Identify which cell holds the provided text, then report its [x, y] central coordinate. 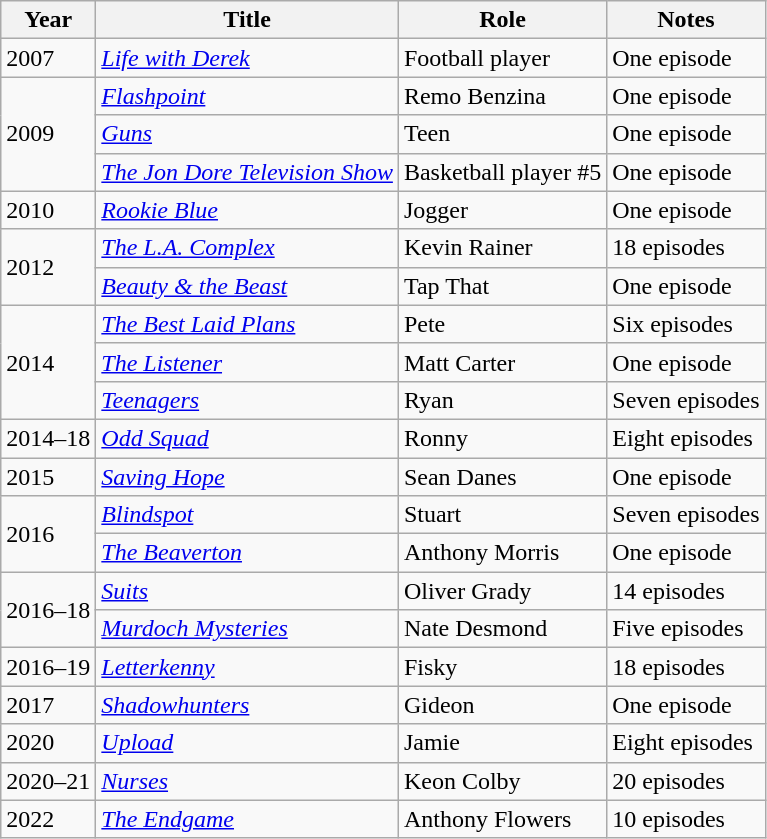
Murdoch Mysteries [248, 629]
Teenagers [248, 400]
Kevin Rainer [502, 248]
2009 [48, 134]
Five episodes [686, 629]
Suits [248, 591]
Nate Desmond [502, 629]
Anthony Flowers [502, 819]
Six episodes [686, 324]
Keon Colby [502, 781]
Year [48, 20]
Beauty & the Beast [248, 286]
The Beaverton [248, 553]
Letterkenny [248, 667]
Rookie Blue [248, 210]
Sean Danes [502, 477]
2014–18 [48, 438]
The Listener [248, 362]
2020 [48, 743]
The Best Laid Plans [248, 324]
Teen [502, 134]
2014 [48, 362]
2017 [48, 705]
Shadowhunters [248, 705]
Odd Squad [248, 438]
Jamie [502, 743]
2020–21 [48, 781]
Ryan [502, 400]
2012 [48, 267]
Jogger [502, 210]
Anthony Morris [502, 553]
Notes [686, 20]
Role [502, 20]
20 episodes [686, 781]
2007 [48, 58]
Nurses [248, 781]
10 episodes [686, 819]
Blindspot [248, 515]
Title [248, 20]
2016 [48, 534]
Matt Carter [502, 362]
Saving Hope [248, 477]
2016–18 [48, 610]
The Endgame [248, 819]
2016–19 [48, 667]
The Jon Dore Television Show [248, 172]
2022 [48, 819]
Basketball player #5 [502, 172]
Gideon [502, 705]
Stuart [502, 515]
Flashpoint [248, 96]
Remo Benzina [502, 96]
Oliver Grady [502, 591]
Upload [248, 743]
Tap That [502, 286]
2015 [48, 477]
14 episodes [686, 591]
2010 [48, 210]
Pete [502, 324]
Ronny [502, 438]
The L.A. Complex [248, 248]
Guns [248, 134]
Football player [502, 58]
Life with Derek [248, 58]
Fisky [502, 667]
